For the text-containing cell, return its midpoint in [x, y] coordinate format. 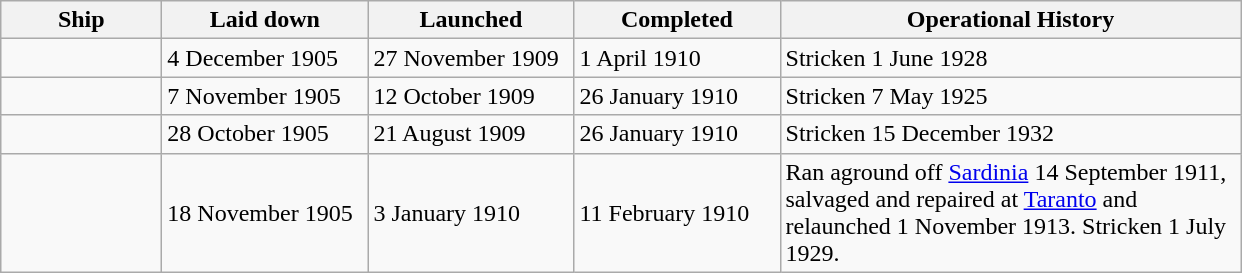
11 February 1910 [677, 212]
27 November 1909 [471, 58]
Ship [82, 20]
4 December 1905 [265, 58]
21 August 1909 [471, 134]
18 November 1905 [265, 212]
3 January 1910 [471, 212]
Stricken 7 May 1925 [1010, 96]
12 October 1909 [471, 96]
Completed [677, 20]
7 November 1905 [265, 96]
Stricken 15 December 1932 [1010, 134]
Ran aground off Sardinia 14 September 1911, salvaged and repaired at Taranto and relaunched 1 November 1913. Stricken 1 July 1929. [1010, 212]
Operational History [1010, 20]
Launched [471, 20]
Stricken 1 June 1928 [1010, 58]
1 April 1910 [677, 58]
Laid down [265, 20]
28 October 1905 [265, 134]
